Output the [X, Y] coordinate of the center of the cell containing the given text.  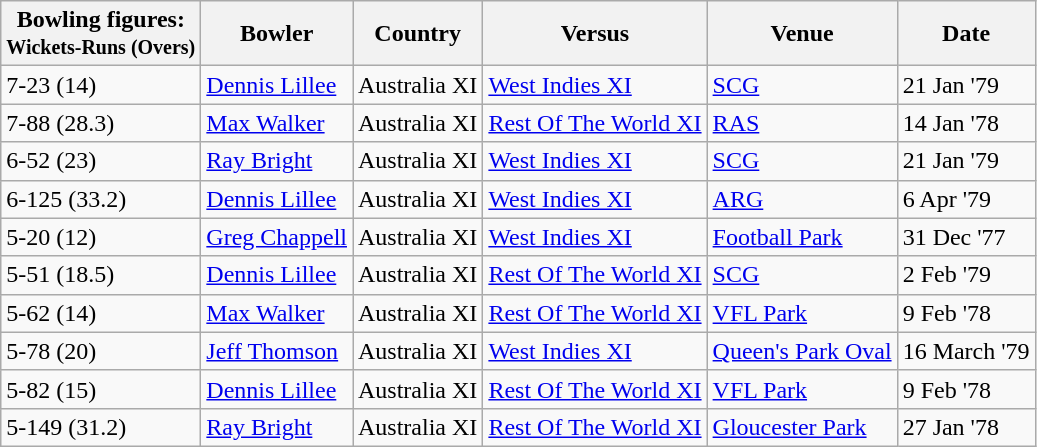
27 Jan '78 [966, 427]
7-88 (28.3) [101, 123]
Versus [595, 34]
Date [966, 34]
16 March '79 [966, 351]
5-20 (12) [101, 237]
ARG [802, 199]
RAS [802, 123]
5-78 (20) [101, 351]
Country [417, 34]
Venue [802, 34]
31 Dec '77 [966, 237]
6 Apr '79 [966, 199]
2 Feb '79 [966, 275]
Bowling figures:Wickets-Runs (Overs) [101, 34]
5-62 (14) [101, 313]
6-125 (33.2) [101, 199]
Football Park [802, 237]
Bowler [277, 34]
Jeff Thomson [277, 351]
Gloucester Park [802, 427]
6-52 (23) [101, 161]
Greg Chappell [277, 237]
14 Jan '78 [966, 123]
5-82 (15) [101, 389]
5-51 (18.5) [101, 275]
Queen's Park Oval [802, 351]
5-149 (31.2) [101, 427]
7-23 (14) [101, 85]
